Locate the cell with the specified text and output its [X, Y] center coordinate. 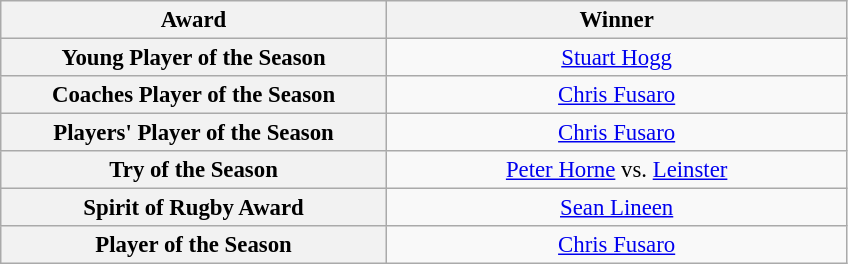
Peter Horne vs. Leinster [616, 170]
Sean Lineen [616, 208]
Stuart Hogg [616, 58]
Coaches Player of the Season [194, 95]
Player of the Season [194, 245]
Try of the Season [194, 170]
Players' Player of the Season [194, 133]
Winner [616, 20]
Young Player of the Season [194, 58]
Spirit of Rugby Award [194, 208]
Award [194, 20]
